Find where the given text appears and provide that cell's center as (x, y) coordinate. 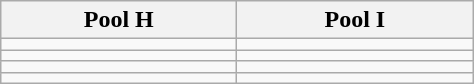
Pool I (355, 20)
Pool H (119, 20)
